Find where the given text appears and provide that cell's center as [X, Y] coordinate. 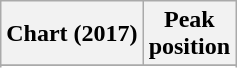
Chart (2017) [72, 34]
Peak position [189, 34]
